Detect which cell encompasses the target text, then output its [X, Y] center coordinate. 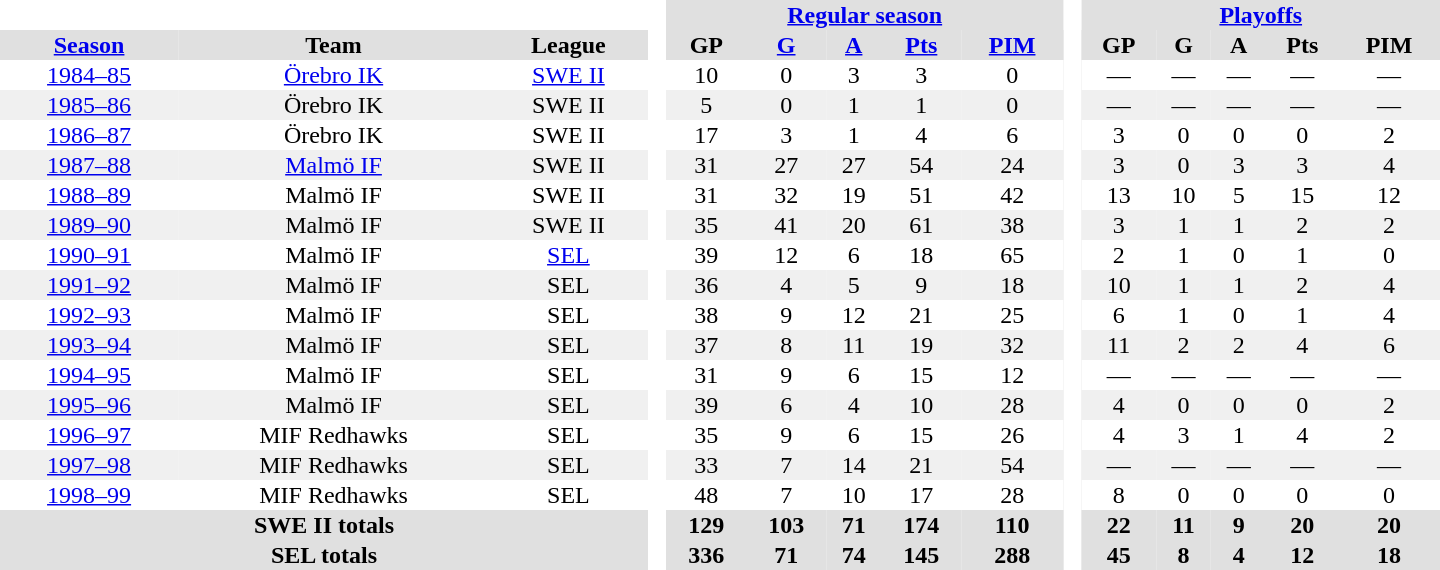
129 [706, 525]
103 [786, 525]
45 [1118, 555]
174 [921, 525]
Playoffs [1260, 15]
SEL totals [324, 555]
Team [334, 45]
41 [786, 225]
288 [1012, 555]
36 [706, 285]
110 [1012, 525]
42 [1012, 195]
Season [89, 45]
14 [854, 465]
1996–97 [89, 435]
1994–95 [89, 375]
74 [854, 555]
League [568, 45]
13 [1118, 195]
1987–88 [89, 165]
61 [921, 225]
33 [706, 465]
1995–96 [89, 405]
SWE II totals [324, 525]
51 [921, 195]
1997–98 [89, 465]
25 [1012, 315]
1986–87 [89, 135]
1993–94 [89, 345]
65 [1012, 255]
1992–93 [89, 315]
26 [1012, 435]
24 [1012, 165]
1991–92 [89, 285]
37 [706, 345]
1984–85 [89, 75]
336 [706, 555]
1989–90 [89, 225]
1988–89 [89, 195]
22 [1118, 525]
48 [706, 495]
1985–86 [89, 105]
1998–99 [89, 495]
Regular season [864, 15]
1990–91 [89, 255]
145 [921, 555]
